Capture the cell that displays the provided text and extract its [x, y] central coordinate. 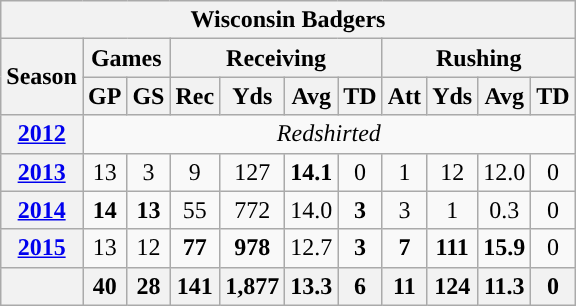
77 [195, 248]
GP [104, 96]
0.3 [504, 210]
14.0 [312, 210]
11.3 [504, 286]
15.9 [504, 248]
124 [452, 286]
1,877 [252, 286]
11 [404, 286]
GS [148, 96]
127 [252, 172]
Rushing [478, 58]
12.7 [312, 248]
2015 [42, 248]
14.1 [312, 172]
Redshirted [328, 134]
Att [404, 96]
Games [126, 58]
7 [404, 248]
Receiving [276, 58]
14 [104, 210]
111 [452, 248]
2012 [42, 134]
9 [195, 172]
978 [252, 248]
772 [252, 210]
Season [42, 77]
55 [195, 210]
28 [148, 286]
2013 [42, 172]
2014 [42, 210]
141 [195, 286]
12.0 [504, 172]
40 [104, 286]
Wisconsin Badgers [288, 20]
6 [360, 286]
13.3 [312, 286]
Rec [195, 96]
